Detect which cell encompasses the target text, then output its [x, y] center coordinate. 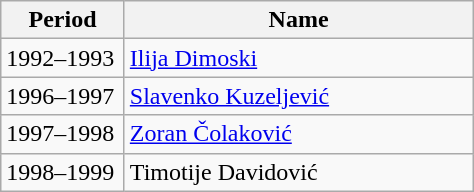
Slavenko Kuzeljević [298, 96]
Name [298, 20]
Zoran Čolaković [298, 134]
1992–1993 [63, 58]
1997–1998 [63, 134]
1998–1999 [63, 172]
Timotije Davidović [298, 172]
Ilija Dimoski [298, 58]
Period [63, 20]
1996–1997 [63, 96]
